Extract the [x, y] coordinate from the center of the cell holding the provided text.  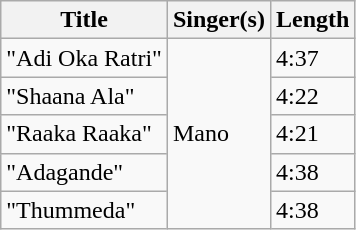
Mano [218, 134]
4:22 [312, 96]
"Adagande" [84, 172]
4:37 [312, 58]
Length [312, 20]
4:21 [312, 134]
"Raaka Raaka" [84, 134]
"Thummeda" [84, 210]
"Adi Oka Ratri" [84, 58]
Title [84, 20]
Singer(s) [218, 20]
"Shaana Ala" [84, 96]
